Find where the given text appears and provide that cell's center as [X, Y] coordinate. 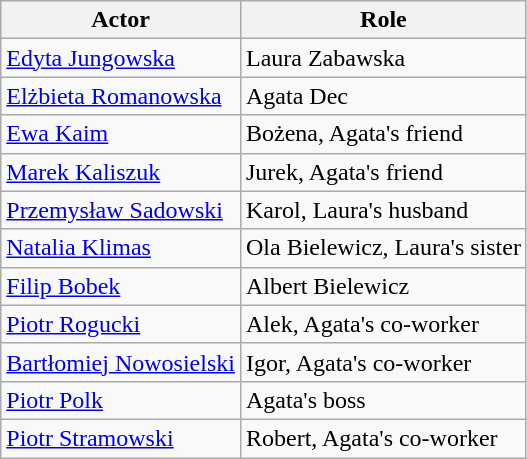
Albert Bielewicz [383, 286]
Agata Dec [383, 96]
Elżbieta Romanowska [121, 96]
Edyta Jungowska [121, 58]
Piotr Rogucki [121, 324]
Karol, Laura's husband [383, 210]
Robert, Agata's co-worker [383, 438]
Marek Kaliszuk [121, 172]
Igor, Agata's co-worker [383, 362]
Ola Bielewicz, Laura's sister [383, 248]
Actor [121, 20]
Laura Zabawska [383, 58]
Bartłomiej Nowosielski [121, 362]
Piotr Stramowski [121, 438]
Natalia Klimas [121, 248]
Agata's boss [383, 400]
Filip Bobek [121, 286]
Ewa Kaim [121, 134]
Piotr Polk [121, 400]
Alek, Agata's co-worker [383, 324]
Bożena, Agata's friend [383, 134]
Przemysław Sadowski [121, 210]
Jurek, Agata's friend [383, 172]
Role [383, 20]
